Output the (X, Y) coordinate of the center of the cell containing the given text.  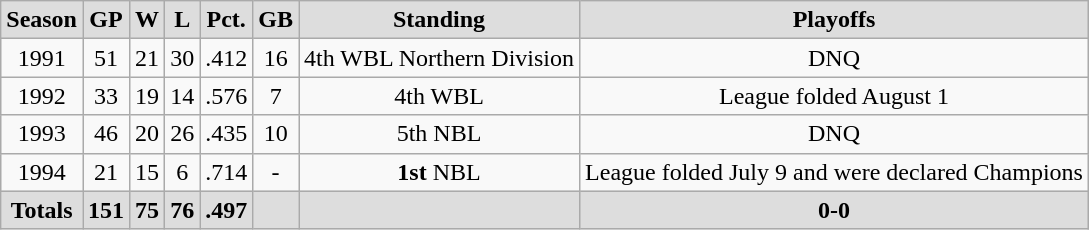
League folded August 1 (834, 96)
1991 (42, 58)
4th WBL (438, 96)
Pct. (226, 20)
20 (148, 134)
1992 (42, 96)
Playoffs (834, 20)
.412 (226, 58)
19 (148, 96)
10 (276, 134)
.714 (226, 172)
.497 (226, 210)
15 (148, 172)
14 (182, 96)
26 (182, 134)
33 (106, 96)
0-0 (834, 210)
6 (182, 172)
Season (42, 20)
76 (182, 210)
.435 (226, 134)
5th NBL (438, 134)
46 (106, 134)
16 (276, 58)
1st NBL (438, 172)
1994 (42, 172)
GB (276, 20)
Standing (438, 20)
W (148, 20)
Totals (42, 210)
7 (276, 96)
75 (148, 210)
30 (182, 58)
.576 (226, 96)
- (276, 172)
League folded July 9 and were declared Champions (834, 172)
151 (106, 210)
1993 (42, 134)
L (182, 20)
GP (106, 20)
4th WBL Northern Division (438, 58)
51 (106, 58)
